Extract the [X, Y] coordinate from the center of the cell holding the provided text.  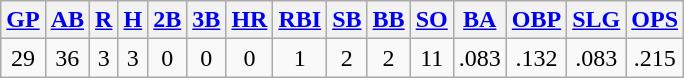
2B [168, 20]
SB [347, 20]
RBI [300, 20]
3B [206, 20]
SO [432, 20]
.215 [655, 58]
H [133, 20]
GP [23, 20]
1 [300, 58]
OBP [536, 20]
R [104, 20]
SLG [596, 20]
BB [388, 20]
11 [432, 58]
BA [480, 20]
HR [250, 20]
36 [67, 58]
OPS [655, 20]
29 [23, 58]
.132 [536, 58]
AB [67, 20]
